Provide the [x, y] coordinate of the cell's center where the given text is located.  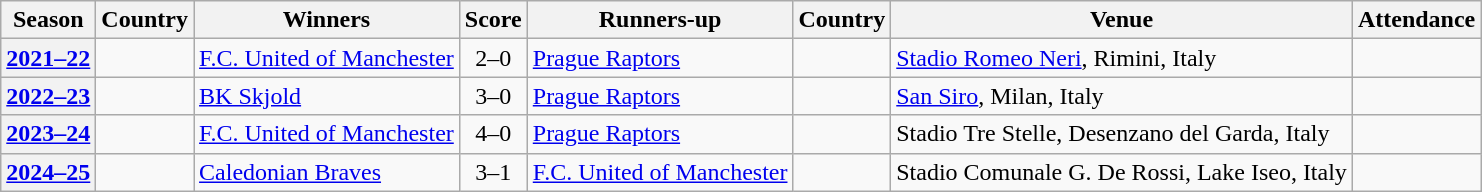
2022–23 [48, 96]
2023–24 [48, 134]
Runners-up [660, 20]
2–0 [493, 58]
San Siro, Milan, Italy [1122, 96]
Season [48, 20]
Score [493, 20]
3–0 [493, 96]
BK Skjold [327, 96]
Caledonian Braves [327, 172]
Venue [1122, 20]
Stadio Comunale G. De Rossi, Lake Iseo, Italy [1122, 172]
4–0 [493, 134]
3–1 [493, 172]
Attendance [1416, 20]
Stadio Tre Stelle, Desenzano del Garda, Italy [1122, 134]
Stadio Romeo Neri, Rimini, Italy [1122, 58]
2021–22 [48, 58]
2024–25 [48, 172]
Winners [327, 20]
